Scan for the cell matching the given text and deliver its [X, Y] coordinate at center. 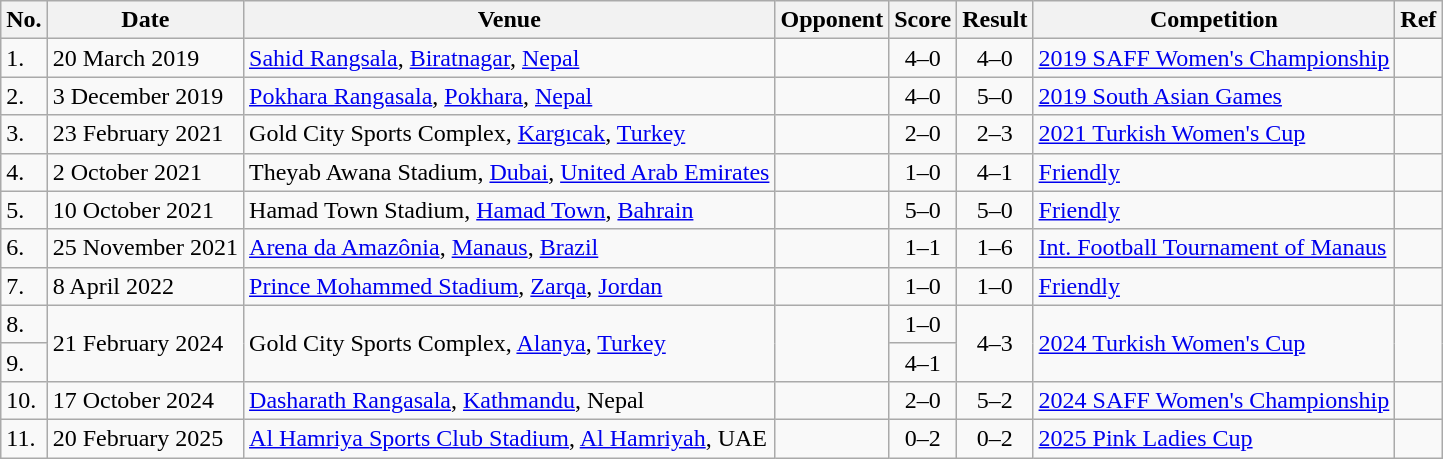
21 February 2024 [145, 343]
Result [995, 20]
20 March 2019 [145, 58]
10 October 2021 [145, 210]
2024 SAFF Women's Championship [1214, 400]
7. [24, 286]
2019 South Asian Games [1214, 96]
4–3 [995, 343]
No. [24, 20]
Int. Football Tournament of Manaus [1214, 248]
8. [24, 324]
1–1 [923, 248]
3 December 2019 [145, 96]
Hamad Town Stadium, Hamad Town, Bahrain [510, 210]
8 April 2022 [145, 286]
Prince Mohammed Stadium, Zarqa, Jordan [510, 286]
11. [24, 438]
2021 Turkish Women's Cup [1214, 134]
Al Hamriya Sports Club Stadium, Al Hamriyah, UAE [510, 438]
2. [24, 96]
Ref [1418, 20]
Sahid Rangsala, Biratnagar, Nepal [510, 58]
Opponent [832, 20]
23 February 2021 [145, 134]
2024 Turkish Women's Cup [1214, 343]
Theyab Awana Stadium, Dubai, United Arab Emirates [510, 172]
Venue [510, 20]
Pokhara Rangasala, Pokhara, Nepal [510, 96]
2025 Pink Ladies Cup [1214, 438]
Gold City Sports Complex, Kargıcak, Turkey [510, 134]
1–6 [995, 248]
5–2 [995, 400]
Arena da Amazônia, Manaus, Brazil [510, 248]
20 February 2025 [145, 438]
Dasharath Rangasala, Kathmandu, Nepal [510, 400]
Date [145, 20]
9. [24, 362]
17 October 2024 [145, 400]
3. [24, 134]
5. [24, 210]
4. [24, 172]
Score [923, 20]
25 November 2021 [145, 248]
2–3 [995, 134]
6. [24, 248]
2 October 2021 [145, 172]
2019 SAFF Women's Championship [1214, 58]
Competition [1214, 20]
Gold City Sports Complex, Alanya, Turkey [510, 343]
1. [24, 58]
10. [24, 400]
